Return the [X, Y] coordinate for the center point of the cell that contains the specified text.  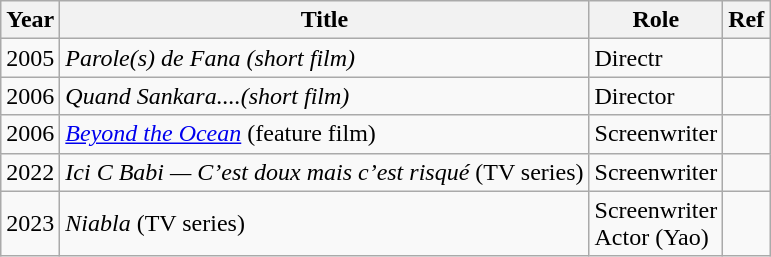
Director [656, 96]
2023 [30, 224]
Parole(s) de Fana (short film) [324, 58]
2005 [30, 58]
Beyond the Ocean (feature film) [324, 134]
Directr [656, 58]
Ici C Babi — C’est doux mais c’est risqué (TV series) [324, 172]
Niabla (TV series) [324, 224]
Quand Sankara....(short film) [324, 96]
Title [324, 20]
Year [30, 20]
2022 [30, 172]
ScreenwriterActor (Yao) [656, 224]
Ref [746, 20]
Role [656, 20]
